Detect which cell encompasses the target text, then output its [x, y] center coordinate. 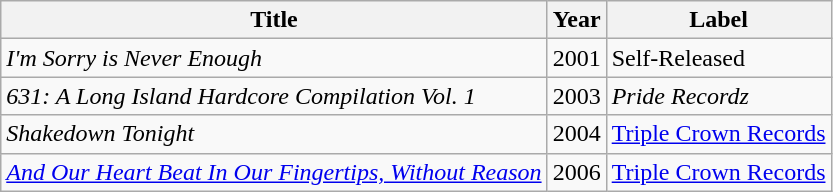
Self-Released [718, 58]
Label [718, 20]
2001 [576, 58]
2006 [576, 172]
Shakedown Tonight [274, 134]
631: A Long Island Hardcore Compilation Vol. 1 [274, 96]
I'm Sorry is Never Enough [274, 58]
Title [274, 20]
And Our Heart Beat In Our Fingertips, Without Reason [274, 172]
Year [576, 20]
2003 [576, 96]
2004 [576, 134]
Pride Recordz [718, 96]
